Identify which cell holds the provided text, then report its (X, Y) central coordinate. 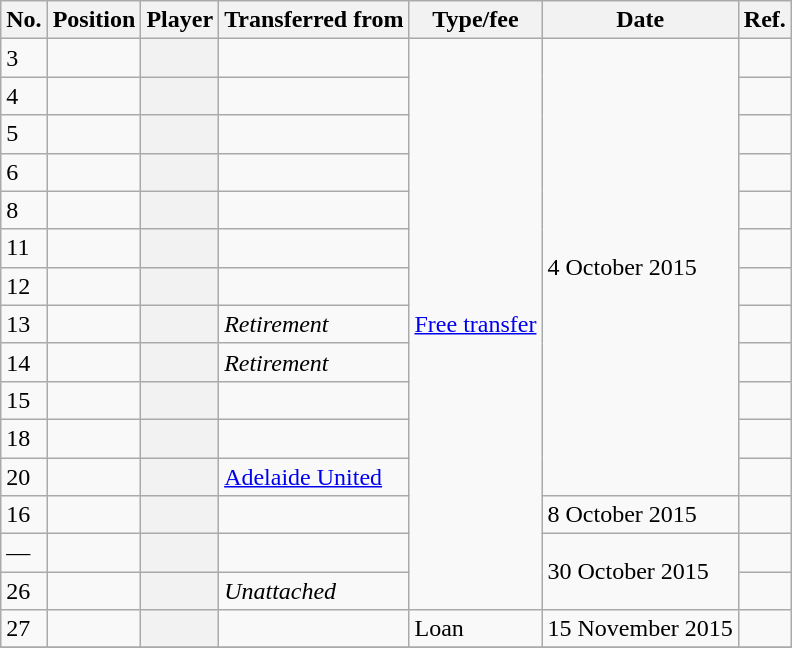
Player (180, 20)
Loan (476, 629)
18 (24, 438)
Position (94, 20)
13 (24, 324)
15 (24, 400)
20 (24, 477)
Free transfer (476, 324)
4 (24, 96)
Transferred from (314, 20)
11 (24, 248)
5 (24, 134)
— (24, 553)
Type/fee (476, 20)
15 November 2015 (640, 629)
27 (24, 629)
4 October 2015 (640, 268)
3 (24, 58)
Ref. (764, 20)
Adelaide United (314, 477)
No. (24, 20)
8 (24, 210)
6 (24, 172)
30 October 2015 (640, 572)
12 (24, 286)
16 (24, 515)
Unattached (314, 591)
26 (24, 591)
8 October 2015 (640, 515)
Date (640, 20)
14 (24, 362)
